Determine the (x, y) coordinate at the center of the cell enclosing the given text.  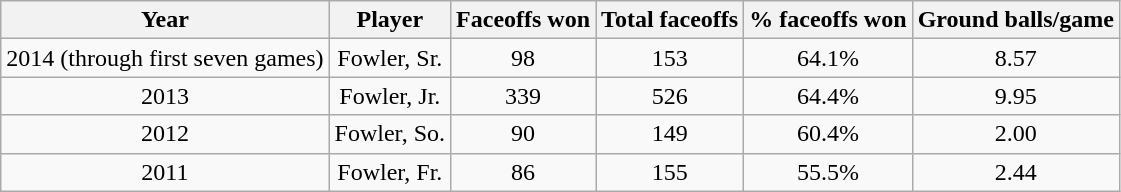
2011 (165, 172)
153 (670, 58)
% faceoffs won (828, 20)
2014 (through first seven games) (165, 58)
Fowler, Sr. (390, 58)
Total faceoffs (670, 20)
Player (390, 20)
9.95 (1016, 96)
Faceoffs won (524, 20)
2.44 (1016, 172)
Fowler, So. (390, 134)
149 (670, 134)
55.5% (828, 172)
60.4% (828, 134)
90 (524, 134)
Fowler, Jr. (390, 96)
2.00 (1016, 134)
2012 (165, 134)
8.57 (1016, 58)
64.4% (828, 96)
2013 (165, 96)
Fowler, Fr. (390, 172)
526 (670, 96)
339 (524, 96)
86 (524, 172)
98 (524, 58)
Year (165, 20)
Ground balls/game (1016, 20)
155 (670, 172)
64.1% (828, 58)
